From the cell containing the given text, extract its center point as [x, y] coordinate. 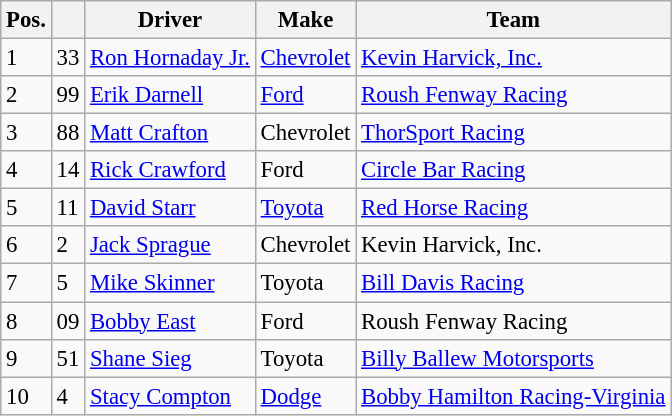
09 [68, 321]
Billy Ballew Motorsports [514, 358]
14 [68, 170]
3 [26, 133]
Shane Sieg [170, 358]
Jack Sprague [170, 245]
6 [26, 245]
51 [68, 358]
99 [68, 95]
Bill Davis Racing [514, 283]
Team [514, 20]
1 [26, 58]
Stacy Compton [170, 396]
Mike Skinner [170, 283]
Dodge [305, 396]
Circle Bar Racing [514, 170]
Rick Crawford [170, 170]
David Starr [170, 208]
Erik Darnell [170, 95]
Red Horse Racing [514, 208]
Ron Hornaday Jr. [170, 58]
9 [26, 358]
10 [26, 396]
Bobby East [170, 321]
88 [68, 133]
8 [26, 321]
7 [26, 283]
Pos. [26, 20]
ThorSport Racing [514, 133]
Matt Crafton [170, 133]
33 [68, 58]
Driver [170, 20]
Make [305, 20]
11 [68, 208]
Bobby Hamilton Racing-Virginia [514, 396]
